Search for the cell housing the specified text and yield its [X, Y] center coordinate. 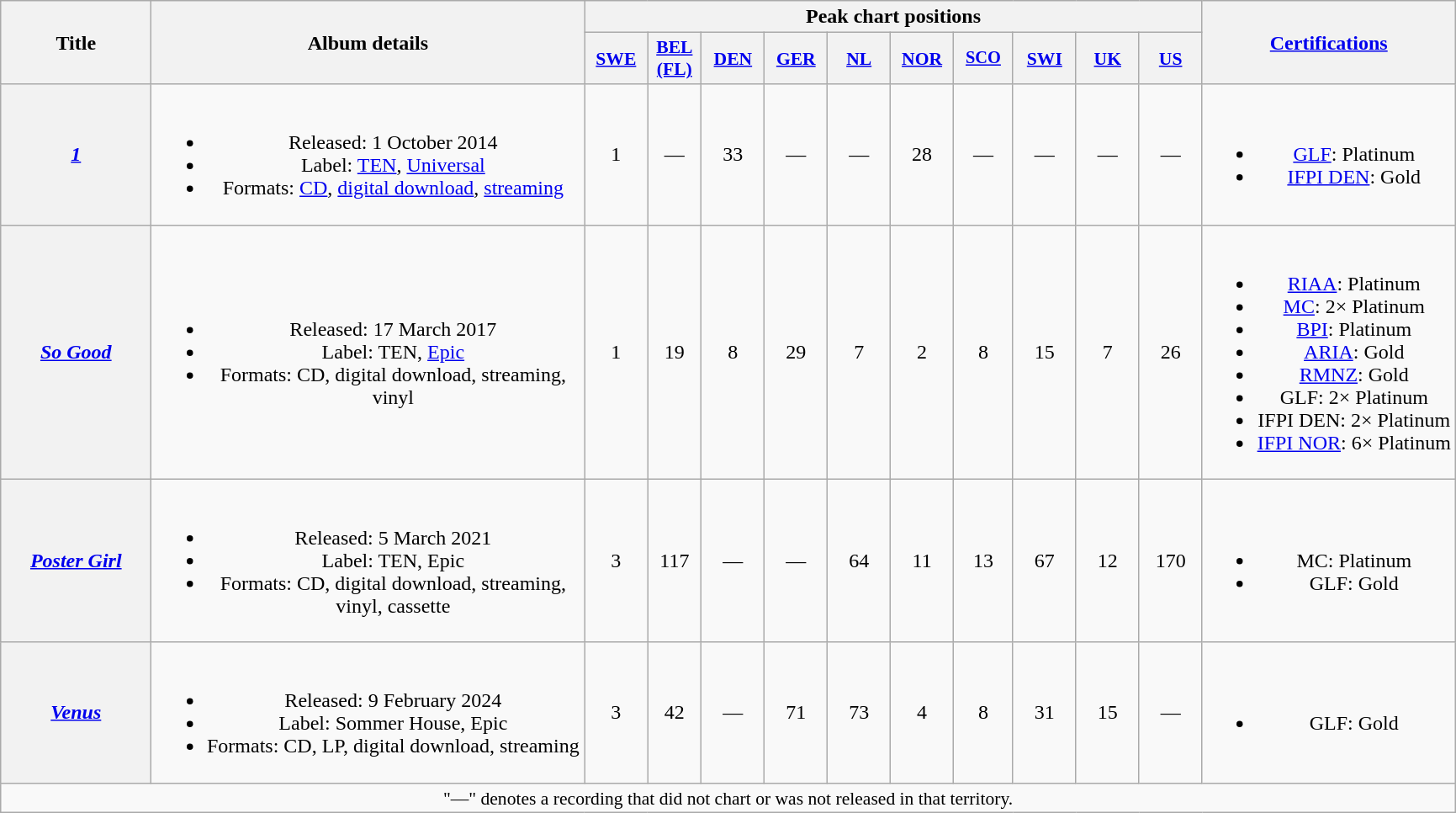
So Good [76, 352]
29 [796, 352]
Released: 17 March 2017Label: TEN, EpicFormats: CD, digital download, streaming, vinyl [368, 352]
Released: 5 March 2021Label: TEN, EpicFormats: CD, digital download, streaming, vinyl, cassette [368, 561]
SWI [1045, 59]
71 [796, 712]
GLF: PlatinumIFPI DEN: Gold [1329, 155]
Album details [368, 42]
26 [1171, 352]
Released: 9 February 2024Label: Sommer House, EpicFormats: CD, LP, digital download, streaming [368, 712]
12 [1107, 561]
GLF: Gold [1329, 712]
42 [675, 712]
"—" denotes a recording that did not chart or was not released in that territory. [728, 798]
DEN [733, 59]
BEL(FL) [675, 59]
RIAA: PlatinumMC: 2× PlatinumBPI: PlatinumARIA: GoldRMNZ: GoldGLF: 2× PlatinumIFPI DEN: 2× PlatinumIFPI NOR: 6× Platinum [1329, 352]
33 [733, 155]
Poster Girl [76, 561]
19 [675, 352]
Certifications [1329, 42]
SCO [984, 59]
13 [984, 561]
170 [1171, 561]
117 [675, 561]
MC: PlatinumGLF: Gold [1329, 561]
Venus [76, 712]
28 [922, 155]
US [1171, 59]
NL [860, 59]
31 [1045, 712]
67 [1045, 561]
2 [922, 352]
4 [922, 712]
73 [860, 712]
SWE [616, 59]
64 [860, 561]
Title [76, 42]
Released: 1 October 2014Label: TEN, UniversalFormats: CD, digital download, streaming [368, 155]
11 [922, 561]
GER [796, 59]
Peak chart positions [893, 17]
NOR [922, 59]
UK [1107, 59]
